Return (x, y) of the center of cell containing provided text 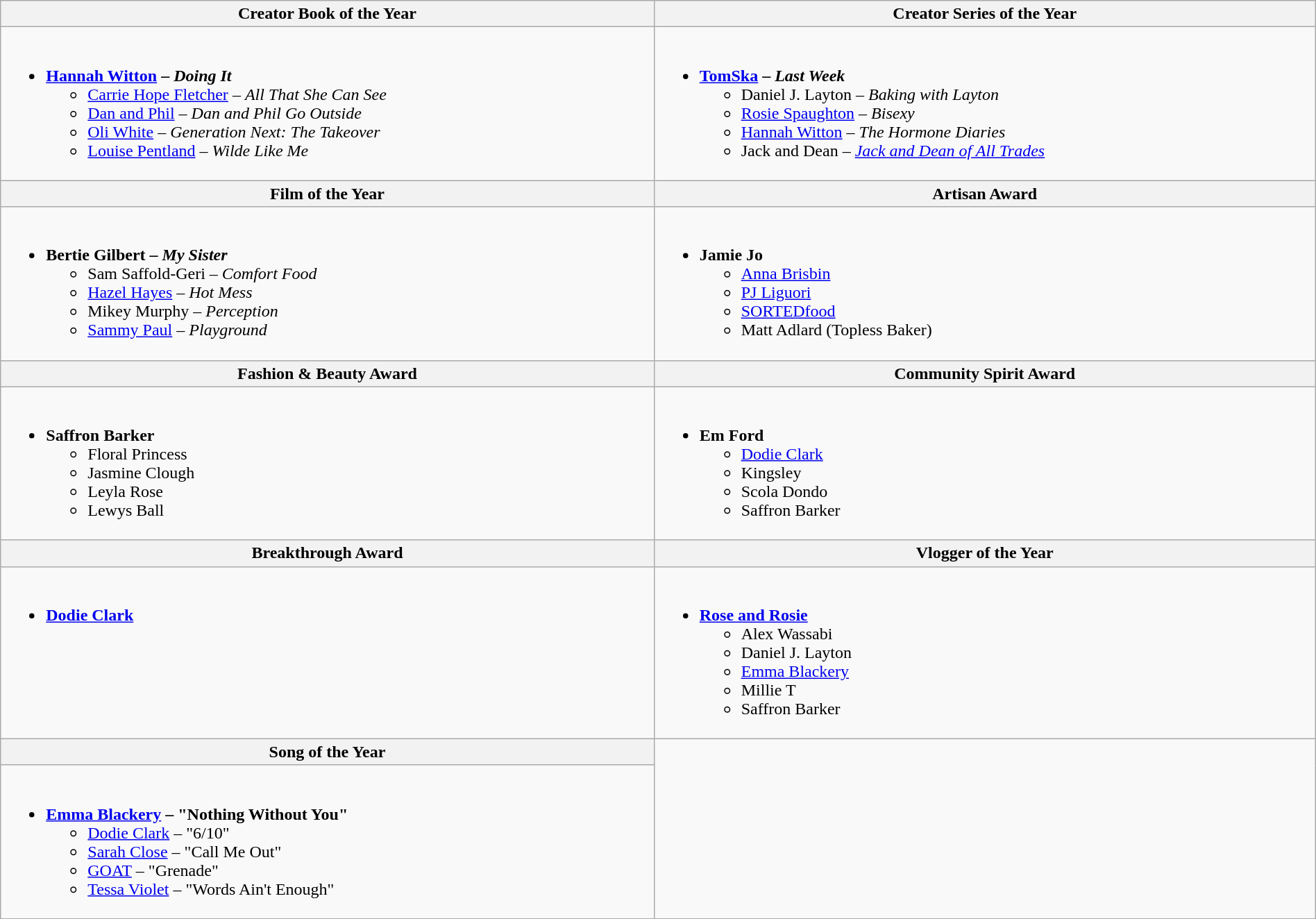
Artisan Award (984, 194)
Song of the Year (328, 752)
Creator Series of the Year (984, 14)
Em FordDodie ClarkKingsleyScola DondoSaffron Barker (984, 464)
Jamie JoAnna BrisbinPJ LiguoriSORTEDfoodMatt Adlard (Topless Baker) (984, 283)
Bertie Gilbert – My Sister Sam Saffold-Geri – Comfort FoodHazel Hayes – Hot MessMikey Murphy – PerceptionSammy Paul – Playground (328, 283)
Rose and RosieAlex WassabiDaniel J. LaytonEmma BlackeryMillie TSaffron Barker (984, 652)
Film of the Year (328, 194)
Saffron BarkerFloral PrincessJasmine CloughLeyla RoseLewys Ball (328, 464)
Fashion & Beauty Award (328, 373)
Emma Blackery – "Nothing Without You"Dodie Clark – "6/10"Sarah Close – "Call Me Out"GOAT – "Grenade"Tessa Violet – "Words Ain't Enough" (328, 841)
Dodie Clark (328, 652)
Creator Book of the Year (328, 14)
Vlogger of the Year (984, 553)
Breakthrough Award (328, 553)
Community Spirit Award (984, 373)
